Capture the cell that displays the provided text and extract its (x, y) central coordinate. 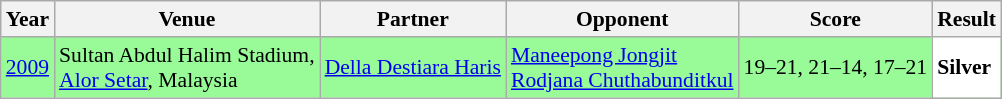
19–21, 21–14, 17–21 (836, 68)
Maneepong Jongjit Rodjana Chuthabunditkul (622, 68)
Della Destiara Haris (413, 68)
Sultan Abdul Halim Stadium,Alor Setar, Malaysia (187, 68)
Venue (187, 19)
Partner (413, 19)
Opponent (622, 19)
2009 (28, 68)
Silver (966, 68)
Year (28, 19)
Score (836, 19)
Result (966, 19)
